Output the [X, Y] coordinate of the center of the cell containing the given text.  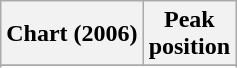
Chart (2006) [72, 34]
Peakposition [189, 34]
